From the cell containing the given text, extract its center point as [X, Y] coordinate. 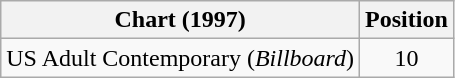
Position [407, 20]
Chart (1997) [180, 20]
10 [407, 58]
US Adult Contemporary (Billboard) [180, 58]
